Return (x, y) of the center of cell containing provided text 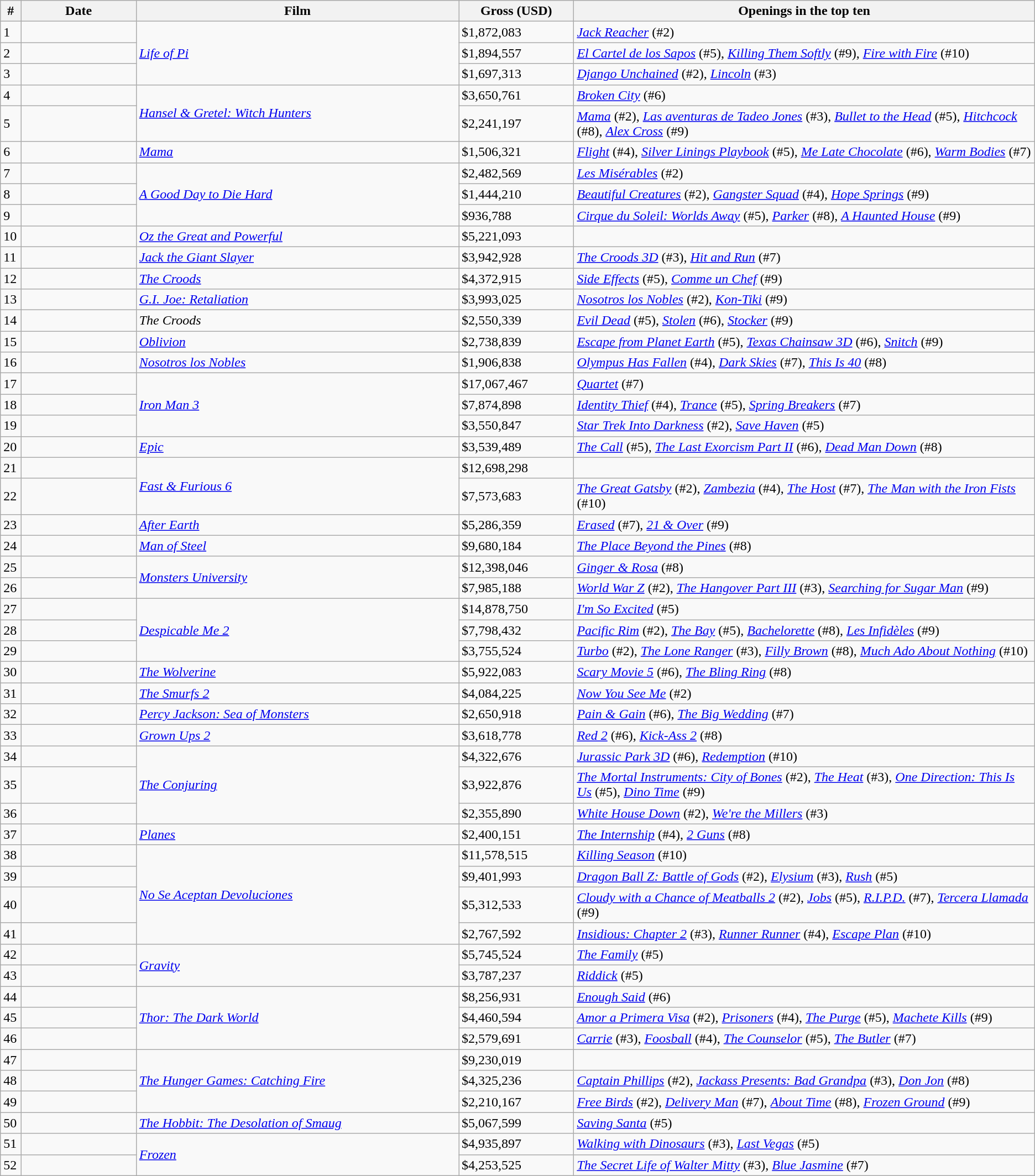
The Hunger Games: Catching Fire (297, 1081)
2 (11, 53)
Date (79, 11)
46 (11, 1039)
$2,738,839 (516, 342)
$9,401,993 (516, 876)
Now You See Me (#2) (804, 693)
$3,993,025 (516, 300)
Life of Pi (297, 53)
Mama (#2), Las aventuras de Tadeo Jones (#3), Bullet to the Head (#5), Hitchcock (#8), Alex Cross (#9) (804, 124)
White House Down (#2), We're the Millers (#3) (804, 813)
Despicable Me 2 (297, 630)
35 (11, 785)
Riddick (#5) (804, 975)
$2,210,167 (516, 1102)
Amor a Primera Visa (#2), Prisoners (#4), The Purge (#5), Machete Kills (#9) (804, 1018)
I'm So Excited (#5) (804, 609)
The Hobbit: The Desolation of Smaug (297, 1123)
11 (11, 257)
$5,312,533 (516, 905)
$5,745,524 (516, 954)
$3,550,847 (516, 426)
Enough Said (#6) (804, 997)
$7,798,432 (516, 630)
The Call (#5), The Last Exorcism Part II (#6), Dead Man Down (#8) (804, 447)
Walking with Dinosaurs (#3), Last Vegas (#5) (804, 1144)
5 (11, 124)
$17,067,467 (516, 384)
8 (11, 194)
51 (11, 1144)
Red 2 (#6), Kick-Ass 2 (#8) (804, 735)
Evil Dead (#5), Stolen (#6), Stocker (#9) (804, 321)
The Secret Life of Walter Mitty (#3), Blue Jasmine (#7) (804, 1165)
Carrie (#3), Foosball (#4), The Counselor (#5), The Butler (#7) (804, 1039)
The Mortal Instruments: City of Bones (#2), The Heat (#3), One Direction: This Is Us (#5), Dino Time (#9) (804, 785)
24 (11, 546)
$3,755,524 (516, 651)
$1,906,838 (516, 363)
$3,650,761 (516, 95)
Pacific Rim (#2), The Bay (#5), Bachelorette (#8), Les Infidèles (#9) (804, 630)
41 (11, 933)
37 (11, 834)
$2,400,151 (516, 834)
$3,539,489 (516, 447)
Oblivion (297, 342)
40 (11, 905)
14 (11, 321)
39 (11, 876)
47 (11, 1060)
$4,372,915 (516, 278)
Django Unchained (#2), Lincoln (#3) (804, 74)
$4,322,676 (516, 756)
32 (11, 714)
$2,767,592 (516, 933)
$3,618,778 (516, 735)
$936,788 (516, 215)
$12,398,046 (516, 567)
20 (11, 447)
3 (11, 74)
Turbo (#2), The Lone Ranger (#3), Filly Brown (#8), Much Ado About Nothing (#10) (804, 651)
$4,935,897 (516, 1144)
Iron Man 3 (297, 405)
19 (11, 426)
31 (11, 693)
48 (11, 1081)
Monsters University (297, 577)
Thor: The Dark World (297, 1018)
$1,894,557 (516, 53)
After Earth (297, 525)
Pain & Gain (#6), The Big Wedding (#7) (804, 714)
Cirque du Soleil: Worlds Away (#5), Parker (#8), A Haunted House (#9) (804, 215)
36 (11, 813)
10 (11, 236)
Insidious: Chapter 2 (#3), Runner Runner (#4), Escape Plan (#10) (804, 933)
Side Effects (#5), Comme un Chef (#9) (804, 278)
Captain Phillips (#2), Jackass Presents: Bad Grandpa (#3), Don Jon (#8) (804, 1081)
The Conjuring (297, 785)
$14,878,750 (516, 609)
Hansel & Gretel: Witch Hunters (297, 113)
$5,067,599 (516, 1123)
$7,874,898 (516, 405)
Ginger & Rosa (#8) (804, 567)
Flight (#4), Silver Linings Playbook (#5), Me Late Chocolate (#6), Warm Bodies (#7) (804, 152)
$5,922,083 (516, 672)
Planes (297, 834)
16 (11, 363)
$3,787,237 (516, 975)
$1,444,210 (516, 194)
Percy Jackson: Sea of Monsters (297, 714)
6 (11, 152)
$8,256,931 (516, 997)
22 (11, 496)
A Good Day to Die Hard (297, 194)
The Place Beyond the Pines (#8) (804, 546)
Jack Reacher (#2) (804, 32)
25 (11, 567)
No Se Aceptan Devoluciones (297, 895)
26 (11, 588)
Dragon Ball Z: Battle of Gods (#2), Elysium (#3), Rush (#5) (804, 876)
$4,460,594 (516, 1018)
44 (11, 997)
Killing Season (#10) (804, 855)
Free Birds (#2), Delivery Man (#7), About Time (#8), Frozen Ground (#9) (804, 1102)
21 (11, 468)
52 (11, 1165)
$2,241,197 (516, 124)
$1,697,313 (516, 74)
Mama (297, 152)
El Cartel de los Sapos (#5), Killing Them Softly (#9), Fire with Fire (#10) (804, 53)
43 (11, 975)
The Wolverine (297, 672)
$2,355,890 (516, 813)
$5,221,093 (516, 236)
Frozen (297, 1154)
50 (11, 1123)
Star Trek Into Darkness (#2), Save Haven (#5) (804, 426)
$4,084,225 (516, 693)
Nosotros los Nobles (297, 363)
$4,325,236 (516, 1081)
7 (11, 173)
Gross (USD) (516, 11)
Erased (#7), 21 & Over (#9) (804, 525)
4 (11, 95)
33 (11, 735)
The Smurfs 2 (297, 693)
15 (11, 342)
$3,942,928 (516, 257)
42 (11, 954)
$9,680,184 (516, 546)
The Internship (#4), 2 Guns (#8) (804, 834)
Fast & Furious 6 (297, 485)
18 (11, 405)
Oz the Great and Powerful (297, 236)
$4,253,525 (516, 1165)
Jack the Giant Slayer (297, 257)
Scary Movie 5 (#6), The Bling Ring (#8) (804, 672)
Broken City (#6) (804, 95)
1 (11, 32)
Jurassic Park 3D (#6), Redemption (#10) (804, 756)
$7,573,683 (516, 496)
$5,286,359 (516, 525)
Epic (297, 447)
Saving Santa (#5) (804, 1123)
Grown Ups 2 (297, 735)
$11,578,515 (516, 855)
$1,506,321 (516, 152)
Les Misérables (#2) (804, 173)
Gravity (297, 965)
29 (11, 651)
$2,482,569 (516, 173)
17 (11, 384)
13 (11, 300)
Openings in the top ten (804, 11)
# (11, 11)
$12,698,298 (516, 468)
Cloudy with a Chance of Meatballs 2 (#2), Jobs (#5), R.I.P.D. (#7), Tercera Llamada (#9) (804, 905)
Man of Steel (297, 546)
$7,985,188 (516, 588)
Nosotros los Nobles (#2), Kon-Tiki (#9) (804, 300)
Identity Thief (#4), Trance (#5), Spring Breakers (#7) (804, 405)
$9,230,019 (516, 1060)
Beautiful Creatures (#2), Gangster Squad (#4), Hope Springs (#9) (804, 194)
$2,550,339 (516, 321)
23 (11, 525)
Escape from Planet Earth (#5), Texas Chainsaw 3D (#6), Snitch (#9) (804, 342)
Olympus Has Fallen (#4), Dark Skies (#7), This Is 40 (#8) (804, 363)
49 (11, 1102)
The Family (#5) (804, 954)
World War Z (#2), The Hangover Part III (#3), Searching for Sugar Man (#9) (804, 588)
$1,872,083 (516, 32)
Quartet (#7) (804, 384)
9 (11, 215)
30 (11, 672)
G.I. Joe: Retaliation (297, 300)
38 (11, 855)
The Croods 3D (#3), Hit and Run (#7) (804, 257)
$3,922,876 (516, 785)
34 (11, 756)
12 (11, 278)
Film (297, 11)
The Great Gatsby (#2), Zambezia (#4), The Host (#7), The Man with the Iron Fists (#10) (804, 496)
45 (11, 1018)
27 (11, 609)
$2,579,691 (516, 1039)
$2,650,918 (516, 714)
28 (11, 630)
